From the cell containing the given text, extract its center point as (X, Y) coordinate. 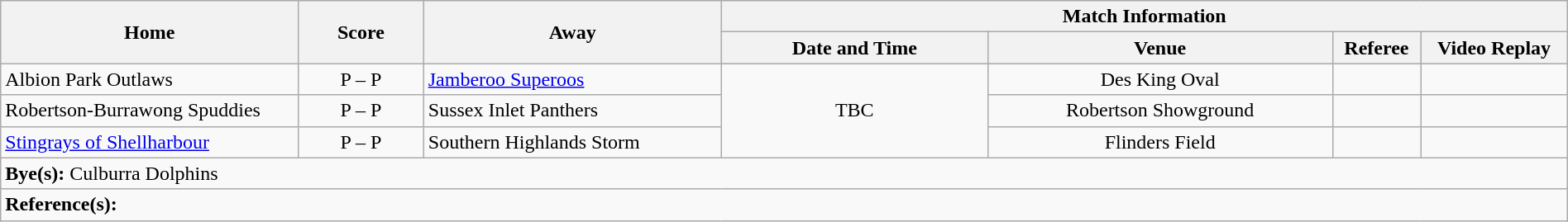
Robertson-Burrawong Spuddies (150, 111)
Score (361, 32)
Robertson Showground (1159, 111)
Referee (1376, 48)
Away (572, 32)
TBC (854, 111)
Flinders Field (1159, 142)
Venue (1159, 48)
Jamberoo Superoos (572, 79)
Albion Park Outlaws (150, 79)
Bye(s): Culburra Dolphins (784, 173)
Date and Time (854, 48)
Video Replay (1494, 48)
Southern Highlands Storm (572, 142)
Sussex Inlet Panthers (572, 111)
Des King Oval (1159, 79)
Home (150, 32)
Match Information (1145, 17)
Stingrays of Shellharbour (150, 142)
Reference(s): (784, 205)
